Detect which cell encompasses the target text, then output its [X, Y] center coordinate. 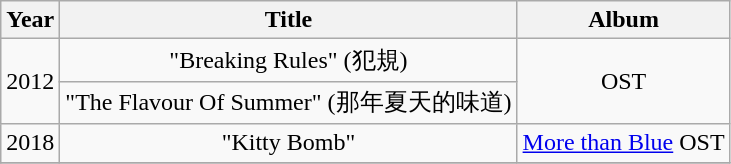
"The Flavour Of Summer" (那年夏天的味道) [288, 102]
Year [30, 20]
"Breaking Rules" (犯規) [288, 60]
2012 [30, 82]
2018 [30, 143]
Album [624, 20]
"Kitty Bomb" [288, 143]
Title [288, 20]
More than Blue OST [624, 143]
OST [624, 82]
